Pinpoint the cell where the given text exists, returning its [x, y] midpoint coordinate. 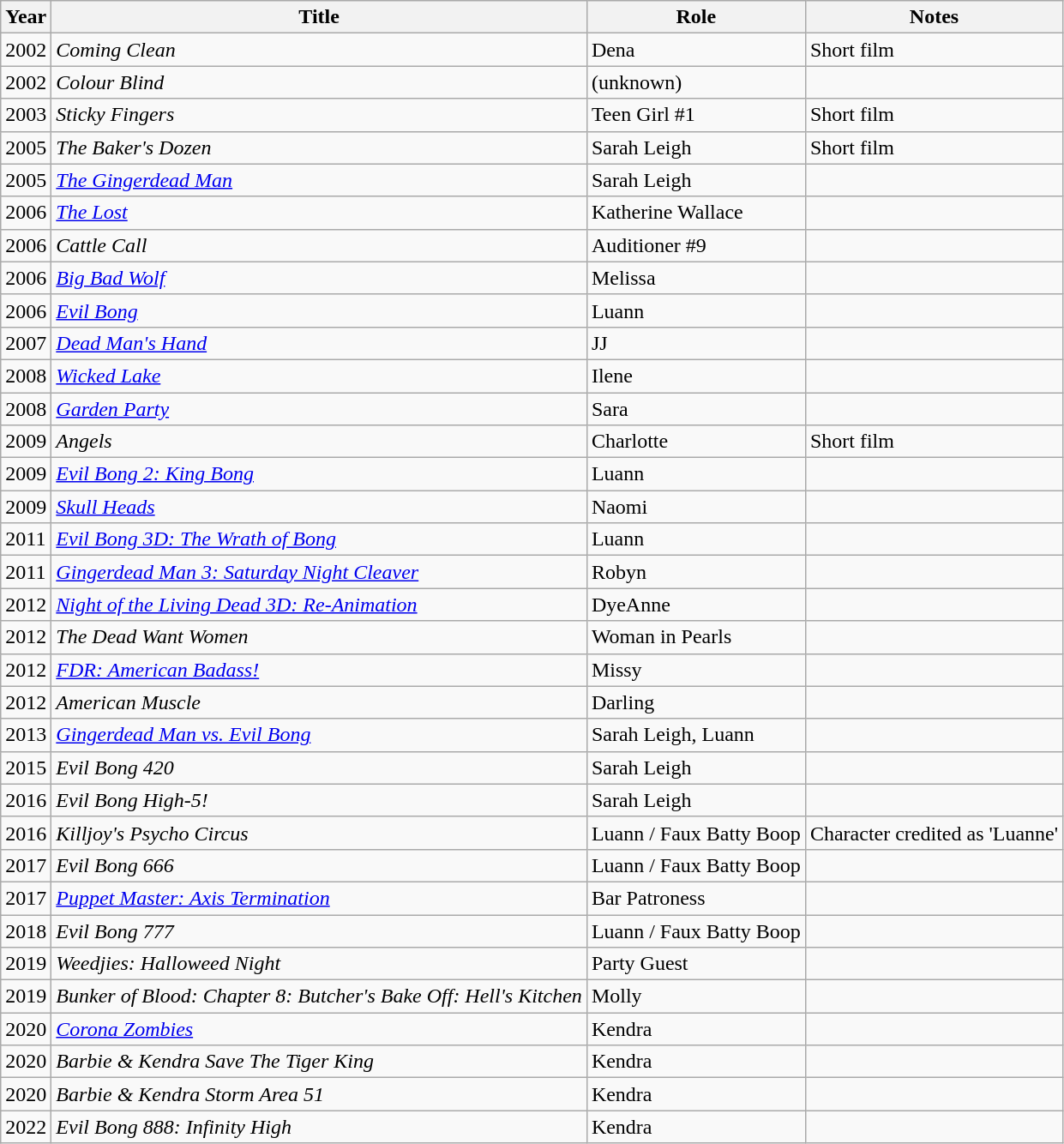
Dead Man's Hand [319, 343]
The Baker's Dozen [319, 148]
Weedjies: Halloweed Night [319, 964]
Dena [696, 50]
Party Guest [696, 964]
Sarah Leigh, Luann [696, 735]
FDR: American Badass! [319, 670]
The Gingerdead Man [319, 180]
Role [696, 17]
2003 [26, 115]
Ilene [696, 376]
Barbie & Kendra Storm Area 51 [319, 1094]
Evil Bong 2: King Bong [319, 474]
Evil Bong [319, 310]
Evil Bong 666 [319, 865]
Wicked Lake [319, 376]
Melissa [696, 278]
Auditioner #9 [696, 245]
Naomi [696, 507]
Gingerdead Man vs. Evil Bong [319, 735]
Night of the Living Dead 3D: Re-Animation [319, 605]
Killjoy's Psycho Circus [319, 833]
Gingerdead Man 3: Saturday Night Cleaver [319, 572]
DyeAnne [696, 605]
Skull Heads [319, 507]
Darling [696, 702]
(unknown) [696, 82]
Big Bad Wolf [319, 278]
Robyn [696, 572]
2018 [26, 930]
Corona Zombies [319, 1029]
American Muscle [319, 702]
Sticky Fingers [319, 115]
Evil Bong 420 [319, 768]
Charlotte [696, 442]
Colour Blind [319, 82]
Katherine Wallace [696, 213]
Puppet Master: Axis Termination [319, 898]
2013 [26, 735]
2007 [26, 343]
Evil Bong 3D: The Wrath of Bong [319, 539]
The Lost [319, 213]
Bar Patroness [696, 898]
Notes [934, 17]
Garden Party [319, 409]
Evil Bong High-5! [319, 800]
Evil Bong 888: Infinity High [319, 1127]
2015 [26, 768]
Evil Bong 777 [319, 930]
2022 [26, 1127]
Woman in Pearls [696, 637]
Bunker of Blood: Chapter 8: Butcher's Bake Off: Hell's Kitchen [319, 996]
Character credited as 'Luanne' [934, 833]
Year [26, 17]
Molly [696, 996]
Cattle Call [319, 245]
The Dead Want Women [319, 637]
Barbie & Kendra Save The Tiger King [319, 1062]
Coming Clean [319, 50]
Missy [696, 670]
Title [319, 17]
Sara [696, 409]
Angels [319, 442]
Teen Girl #1 [696, 115]
JJ [696, 343]
